Scan for the cell matching the given text and deliver its (X, Y) coordinate at center. 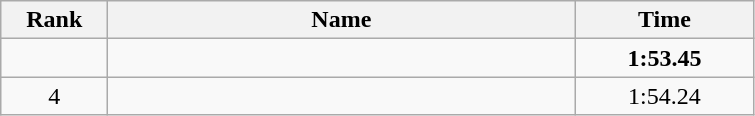
Rank (54, 20)
4 (54, 96)
Name (342, 20)
1:53.45 (664, 58)
Time (664, 20)
1:54.24 (664, 96)
